Output the [x, y] coordinate of the center of the cell containing the given text.  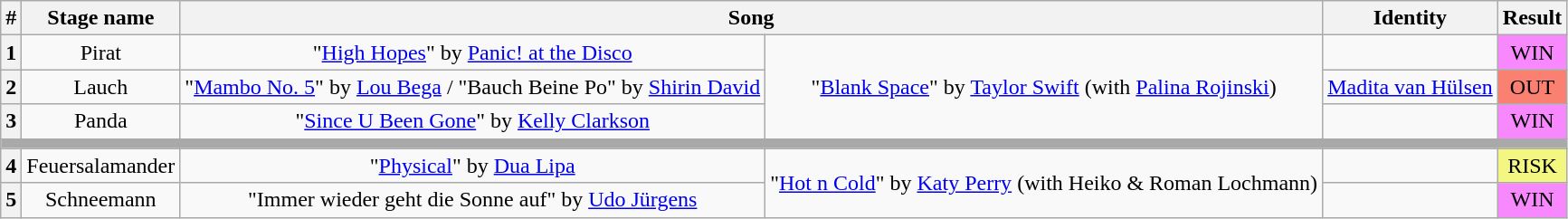
# [11, 18]
2 [11, 87]
Song [751, 18]
"Physical" by Dua Lipa [472, 166]
"Immer wieder geht die Sonne auf" by Udo Jürgens [472, 200]
Identity [1411, 18]
1 [11, 52]
"Blank Space" by Taylor Swift (with Palina Rojinski) [1044, 87]
Schneemann [101, 200]
Pirat [101, 52]
Stage name [101, 18]
Lauch [101, 87]
Madita van Hülsen [1411, 87]
3 [11, 121]
OUT [1532, 87]
"Hot n Cold" by Katy Perry (with Heiko & Roman Lochmann) [1044, 183]
4 [11, 166]
Panda [101, 121]
5 [11, 200]
Result [1532, 18]
"High Hopes" by Panic! at the Disco [472, 52]
Feuersalamander [101, 166]
"Since U Been Gone" by Kelly Clarkson [472, 121]
"Mambo No. 5" by Lou Bega / "Bauch Beine Po" by Shirin David [472, 87]
RISK [1532, 166]
